Detect which cell encompasses the target text, then output its (x, y) center coordinate. 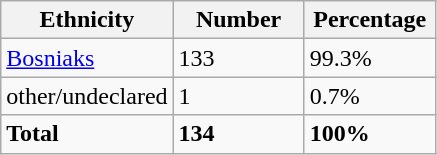
Total (87, 134)
134 (238, 134)
other/undeclared (87, 96)
100% (370, 134)
0.7% (370, 96)
Percentage (370, 20)
Number (238, 20)
133 (238, 58)
99.3% (370, 58)
Ethnicity (87, 20)
1 (238, 96)
Bosniaks (87, 58)
